Return (X, Y) of the center of cell containing provided text 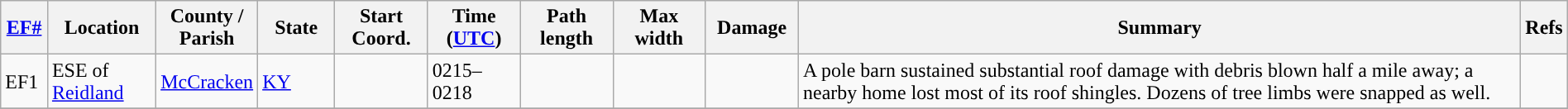
Location (101, 28)
Damage (753, 28)
Time (UTC) (474, 28)
Max width (659, 28)
ESE of Reidland (101, 81)
McCracken (207, 81)
Refs (1544, 28)
Start Coord. (381, 28)
Path length (566, 28)
0215–0218 (474, 81)
Summary (1159, 28)
State (296, 28)
KY (296, 81)
County / Parish (207, 28)
EF1 (25, 81)
EF# (25, 28)
